Search for the cell housing the specified text and yield its (X, Y) center coordinate. 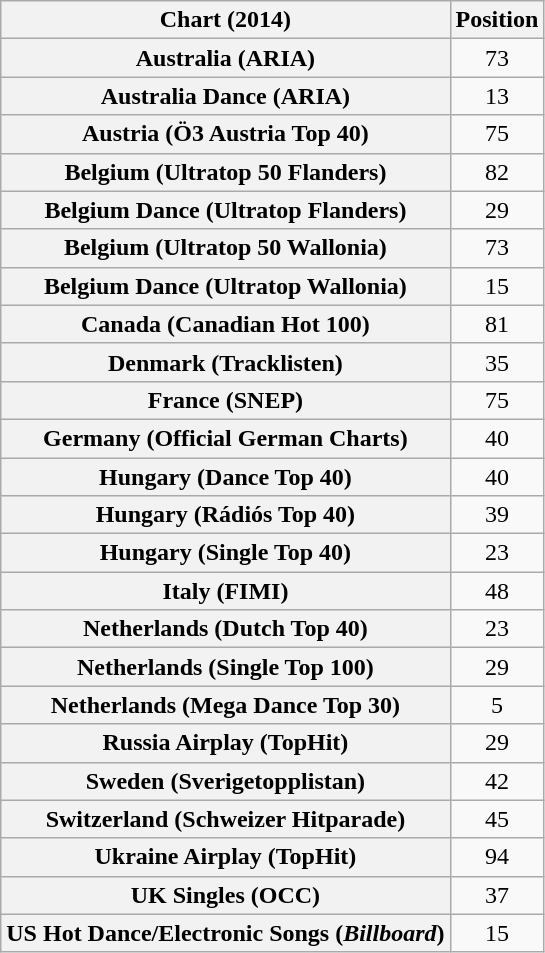
Hungary (Rádiós Top 40) (226, 515)
Hungary (Single Top 40) (226, 553)
48 (497, 591)
Position (497, 20)
Hungary (Dance Top 40) (226, 477)
UK Singles (OCC) (226, 895)
Belgium (Ultratop 50 Flanders) (226, 172)
39 (497, 515)
45 (497, 819)
5 (497, 705)
Netherlands (Mega Dance Top 30) (226, 705)
81 (497, 324)
37 (497, 895)
Australia Dance (ARIA) (226, 96)
Australia (ARIA) (226, 58)
Canada (Canadian Hot 100) (226, 324)
Sweden (Sverigetopplistan) (226, 781)
Belgium (Ultratop 50 Wallonia) (226, 248)
Ukraine Airplay (TopHit) (226, 857)
42 (497, 781)
Germany (Official German Charts) (226, 438)
Netherlands (Dutch Top 40) (226, 629)
13 (497, 96)
Netherlands (Single Top 100) (226, 667)
Austria (Ö3 Austria Top 40) (226, 134)
France (SNEP) (226, 400)
Russia Airplay (TopHit) (226, 743)
82 (497, 172)
Switzerland (Schweizer Hitparade) (226, 819)
Belgium Dance (Ultratop Wallonia) (226, 286)
Belgium Dance (Ultratop Flanders) (226, 210)
94 (497, 857)
35 (497, 362)
US Hot Dance/Electronic Songs (Billboard) (226, 933)
Chart (2014) (226, 20)
Italy (FIMI) (226, 591)
Denmark (Tracklisten) (226, 362)
